Detect which cell encompasses the target text, then output its (X, Y) center coordinate. 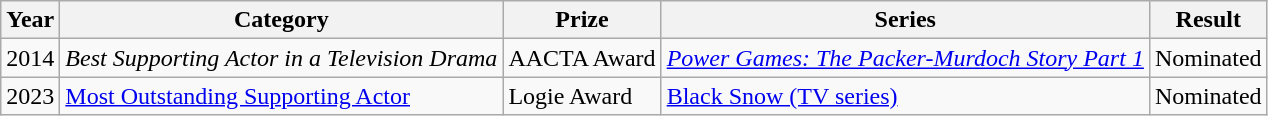
Logie Award (582, 96)
2023 (30, 96)
Year (30, 20)
Result (1208, 20)
Series (905, 20)
Category (282, 20)
Most Outstanding Supporting Actor (282, 96)
Power Games: The Packer-Murdoch Story Part 1 (905, 58)
Best Supporting Actor in a Television Drama (282, 58)
Black Snow (TV series) (905, 96)
Prize (582, 20)
2014 (30, 58)
AACTA Award (582, 58)
